Output the [x, y] coordinate of the center of the cell containing the given text.  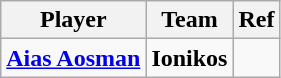
Player [74, 20]
Ionikos [190, 58]
Aias Aosman [74, 58]
Team [190, 20]
Ref [256, 20]
